Determine the (x, y) coordinate at the center of the cell enclosing the given text.  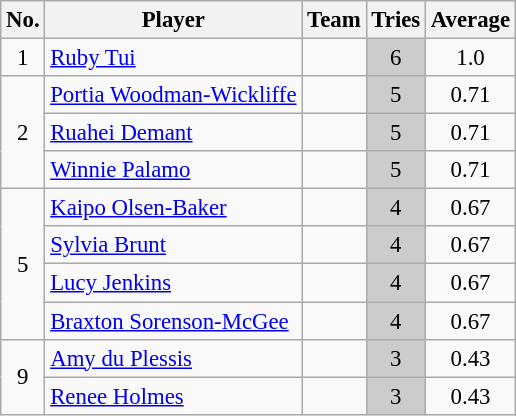
1 (23, 58)
Tries (396, 20)
2 (23, 132)
Sylvia Brunt (174, 245)
No. (23, 20)
Team (334, 20)
Winnie Palamo (174, 170)
Renee Holmes (174, 396)
9 (23, 376)
Ruby Tui (174, 58)
6 (396, 58)
Ruahei Demant (174, 133)
Portia Woodman-Wickliffe (174, 95)
Kaipo Olsen-Baker (174, 208)
Amy du Plessis (174, 358)
Average (471, 20)
1.0 (471, 58)
Player (174, 20)
Lucy Jenkins (174, 283)
Braxton Sorenson-McGee (174, 321)
